Extract the [X, Y] coordinate from the center of the cell holding the provided text.  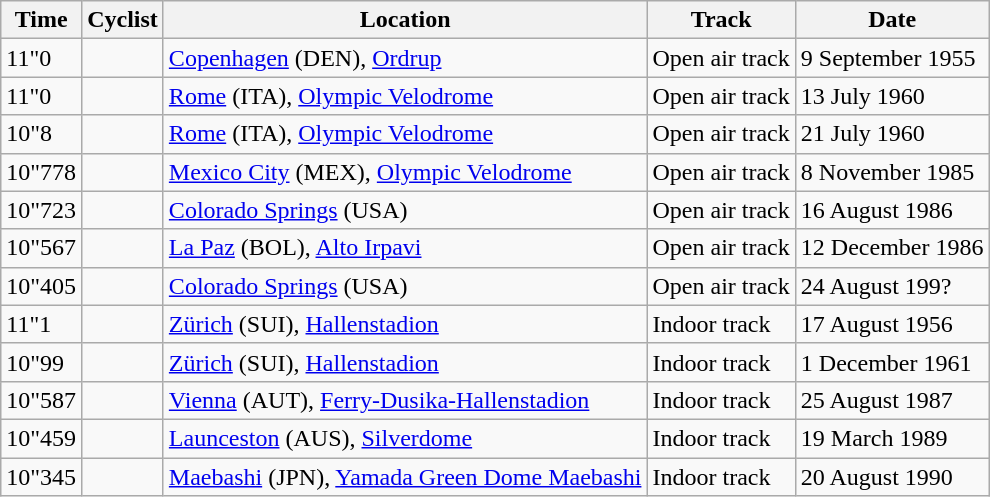
12 December 1986 [892, 248]
Mexico City (MEX), Olympic Velodrome [405, 172]
20 August 1990 [892, 477]
Launceston (AUS), Silverdome [405, 438]
16 August 1986 [892, 210]
10"405 [42, 286]
9 September 1955 [892, 58]
La Paz (BOL), Alto Irpavi [405, 248]
Time [42, 20]
10"99 [42, 362]
13 July 1960 [892, 96]
21 July 1960 [892, 134]
19 March 1989 [892, 438]
11"1 [42, 324]
Copenhagen (DEN), Ordrup [405, 58]
17 August 1956 [892, 324]
10"345 [42, 477]
Date [892, 20]
Location [405, 20]
10"459 [42, 438]
8 November 1985 [892, 172]
10"587 [42, 400]
10"778 [42, 172]
24 August 199? [892, 286]
Cyclist [123, 20]
Vienna (AUT), Ferry-Dusika-Hallenstadion [405, 400]
10"723 [42, 210]
1 December 1961 [892, 362]
Maebashi (JPN), Yamada Green Dome Maebashi [405, 477]
25 August 1987 [892, 400]
10"567 [42, 248]
Track [721, 20]
10"8 [42, 134]
